Provide the [x, y] coordinate of the cell's center where the given text is located.  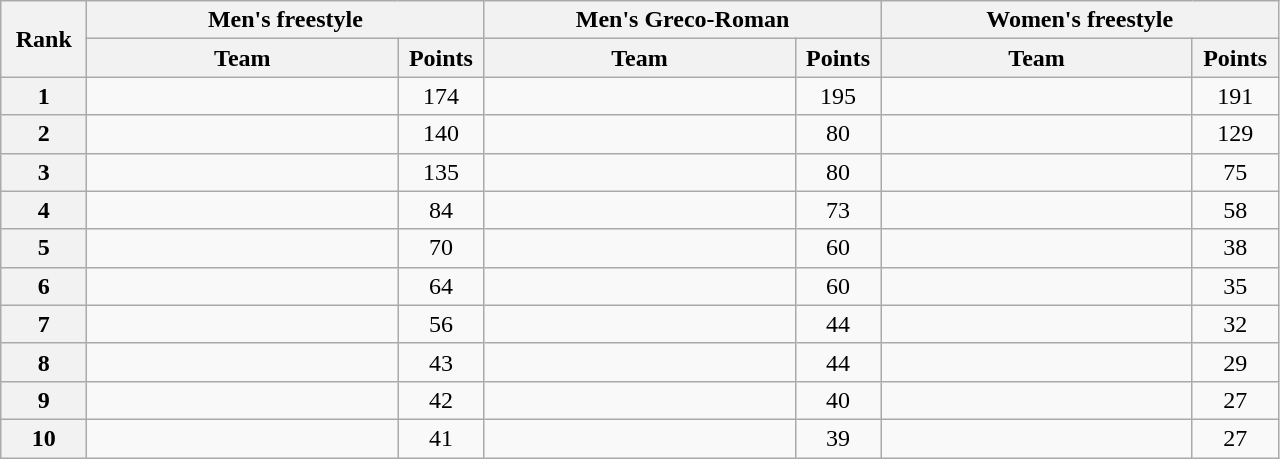
41 [441, 438]
39 [838, 438]
56 [441, 324]
Women's freestyle [1080, 20]
75 [1235, 172]
Men's freestyle [286, 20]
73 [838, 210]
Men's Greco-Roman [682, 20]
7 [44, 324]
3 [44, 172]
129 [1235, 134]
5 [44, 248]
195 [838, 96]
135 [441, 172]
38 [1235, 248]
2 [44, 134]
84 [441, 210]
58 [1235, 210]
70 [441, 248]
40 [838, 400]
35 [1235, 286]
Rank [44, 39]
4 [44, 210]
8 [44, 362]
1 [44, 96]
6 [44, 286]
140 [441, 134]
191 [1235, 96]
174 [441, 96]
42 [441, 400]
29 [1235, 362]
64 [441, 286]
43 [441, 362]
10 [44, 438]
32 [1235, 324]
9 [44, 400]
